Provide the [x, y] coordinate of the cell's center where the given text is located.  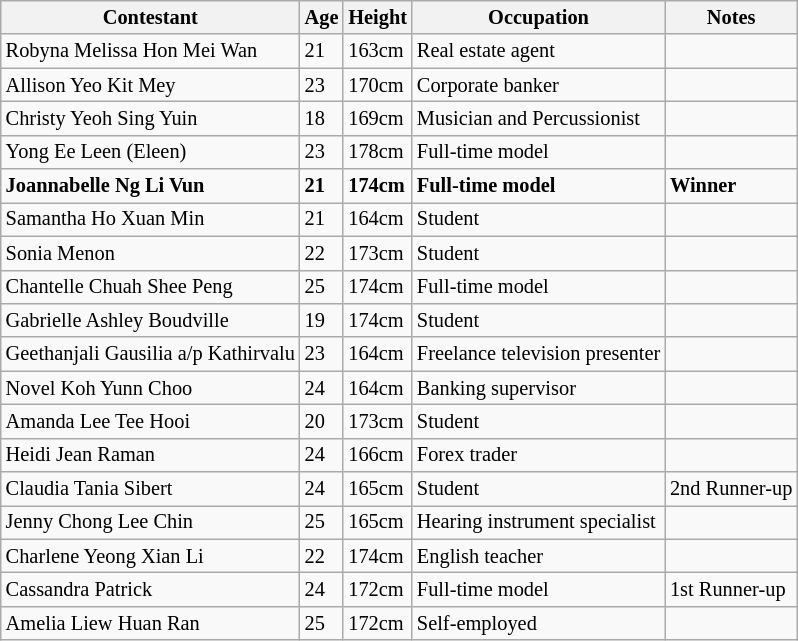
Samantha Ho Xuan Min [150, 219]
2nd Runner-up [731, 489]
169cm [378, 118]
Heidi Jean Raman [150, 455]
Contestant [150, 17]
Robyna Melissa Hon Mei Wan [150, 51]
Occupation [538, 17]
Amelia Liew Huan Ran [150, 623]
Gabrielle Ashley Boudville [150, 320]
Notes [731, 17]
Amanda Lee Tee Hooi [150, 421]
Sonia Menon [150, 253]
163cm [378, 51]
Banking supervisor [538, 388]
Height [378, 17]
Claudia Tania Sibert [150, 489]
English teacher [538, 556]
Hearing instrument specialist [538, 522]
Allison Yeo Kit Mey [150, 85]
Jenny Chong Lee Chin [150, 522]
19 [322, 320]
Musician and Percussionist [538, 118]
Freelance television presenter [538, 354]
Real estate agent [538, 51]
Christy Yeoh Sing Yuin [150, 118]
166cm [378, 455]
Chantelle Chuah Shee Peng [150, 287]
Cassandra Patrick [150, 589]
Age [322, 17]
Novel Koh Yunn Choo [150, 388]
Yong Ee Leen (Eleen) [150, 152]
18 [322, 118]
Joannabelle Ng Li Vun [150, 186]
1st Runner-up [731, 589]
20 [322, 421]
170cm [378, 85]
Geethanjali Gausilia a/p Kathirvalu [150, 354]
Self-employed [538, 623]
178cm [378, 152]
Charlene Yeong Xian Li [150, 556]
Corporate banker [538, 85]
Winner [731, 186]
Forex trader [538, 455]
